For the text-containing cell, return its midpoint in [x, y] coordinate format. 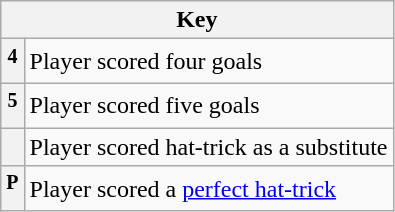
Player scored hat-trick as a substitute [208, 147]
Player scored a perfect hat-trick [208, 188]
Player scored five goals [208, 106]
P [12, 188]
Player scored four goals [208, 62]
Key [197, 20]
4 [12, 62]
5 [12, 106]
